Output the (X, Y) coordinate of the center of the cell containing the given text.  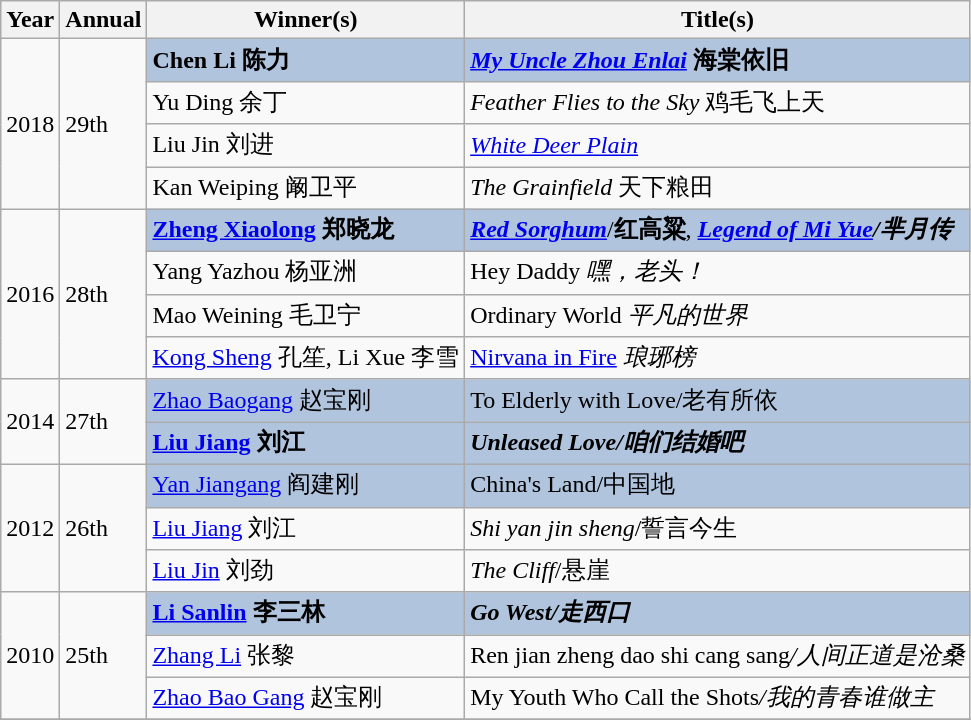
Li Sanlin 李三林 (306, 614)
My Youth Who Call the Shots/我的青春谁做主 (718, 698)
Hey Daddy 嘿，老头！ (718, 274)
Chen Li 陈力 (306, 60)
Ordinary World 平凡的世界 (718, 316)
Yan Jiangang 阎建刚 (306, 486)
The Grainfield 天下粮田 (718, 188)
Red Sorghum/红高粱, Legend of Mi Yue/芈月传 (718, 230)
25th (104, 656)
Mao Weining 毛卫宁 (306, 316)
Title(s) (718, 20)
Nirvana in Fire 琅琊榜 (718, 358)
Kong Sheng 孔笙, Li Xue 李雪 (306, 358)
My Uncle Zhou Enlai 海棠依旧 (718, 60)
Zhang Li 张黎 (306, 656)
Zhao Bao Gang 赵宝刚 (306, 698)
Yang Yazhou 杨亚洲 (306, 274)
China's Land/中国地 (718, 486)
Liu Jin 刘进 (306, 146)
29th (104, 124)
The Cliff/悬崖 (718, 572)
2018 (30, 124)
Zhao Baogang 赵宝刚 (306, 400)
Winner(s) (306, 20)
Shi yan jin sheng/誓言今生 (718, 528)
Unleased Love/咱们结婚吧 (718, 444)
White Deer Plain (718, 146)
Zheng Xiaolong 郑晓龙 (306, 230)
Ren jian zheng dao shi cang sang/人间正道是沧桑 (718, 656)
Feather Flies to the Sky 鸡毛飞上天 (718, 102)
Kan Weiping 阚卫平 (306, 188)
2012 (30, 528)
28th (104, 294)
Go West/走西口 (718, 614)
Yu Ding 余丁 (306, 102)
2016 (30, 294)
Liu Jin 刘劲 (306, 572)
2010 (30, 656)
26th (104, 528)
Year (30, 20)
27th (104, 422)
2014 (30, 422)
Annual (104, 20)
To Elderly with Love/老有所依 (718, 400)
